From the cell containing the given text, extract its center point as (x, y) coordinate. 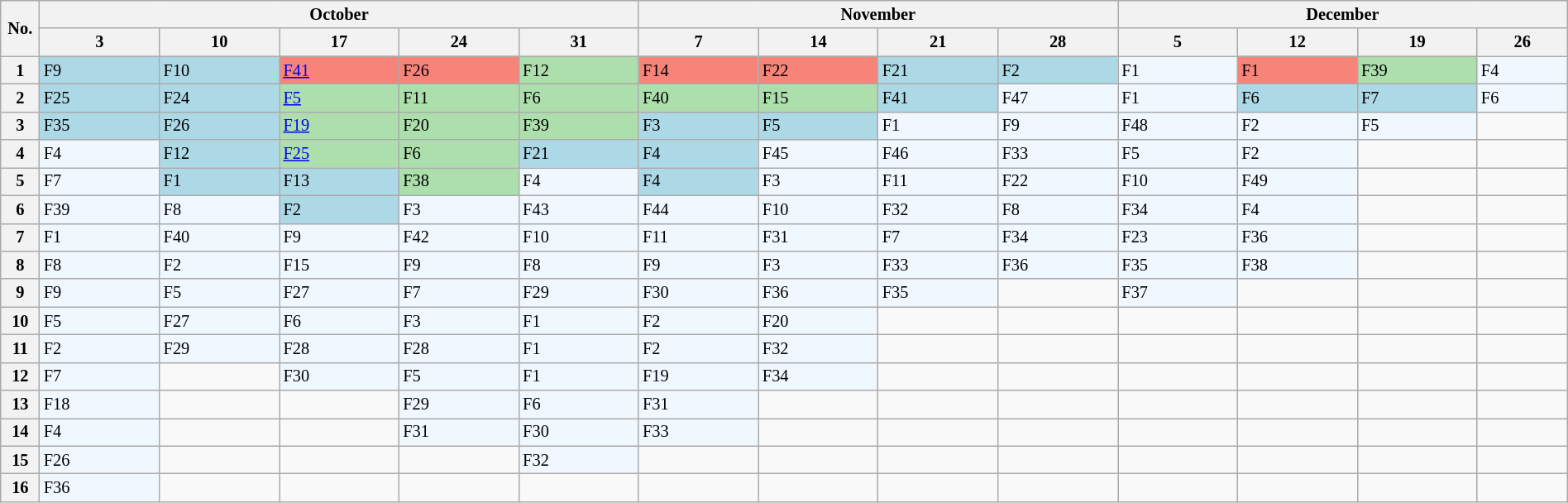
F42 (458, 237)
13 (20, 405)
F46 (938, 154)
31 (579, 42)
9 (20, 293)
2 (20, 98)
F48 (1178, 126)
October (339, 14)
F14 (698, 70)
11 (20, 348)
4 (20, 154)
No. (20, 28)
8 (20, 265)
F45 (819, 154)
F44 (698, 209)
1 (20, 70)
21 (938, 42)
16 (20, 487)
F23 (1178, 237)
6 (20, 209)
19 (1417, 42)
F37 (1178, 293)
24 (458, 42)
F13 (339, 181)
F18 (99, 405)
28 (1059, 42)
November (878, 14)
December (1343, 14)
26 (1522, 42)
F43 (579, 209)
F47 (1059, 98)
17 (339, 42)
F24 (220, 98)
F49 (1297, 181)
15 (20, 460)
